Pinpoint the cell where the given text exists, returning its [X, Y] midpoint coordinate. 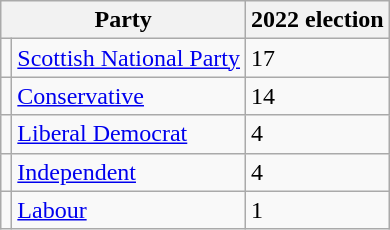
2022 election [318, 20]
14 [318, 96]
1 [318, 210]
Independent [129, 172]
Scottish National Party [129, 58]
17 [318, 58]
Liberal Democrat [129, 134]
Labour [129, 210]
Conservative [129, 96]
Party [124, 20]
